Extract the (x, y) coordinate from the center of the cell holding the provided text.  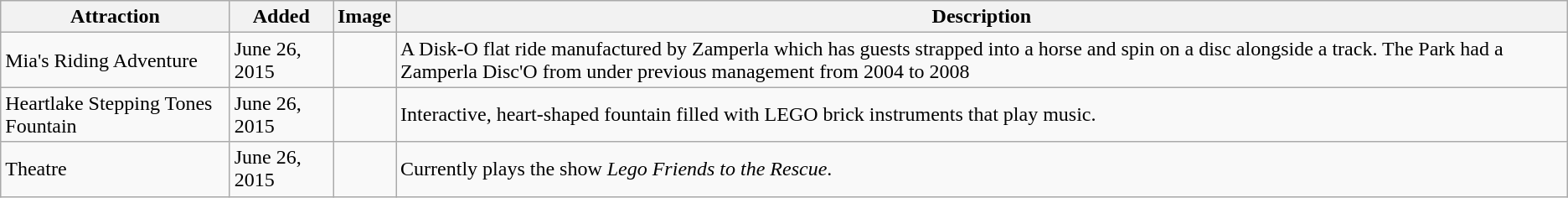
Theatre (116, 169)
Description (982, 17)
Currently plays the show Lego Friends to the Rescue. (982, 169)
Mia's Riding Adventure (116, 60)
Heartlake Stepping Tones Fountain (116, 114)
Image (365, 17)
Added (281, 17)
Interactive, heart-shaped fountain filled with LEGO brick instruments that play music. (982, 114)
Attraction (116, 17)
